Pinpoint the cell where the given text exists, returning its [x, y] midpoint coordinate. 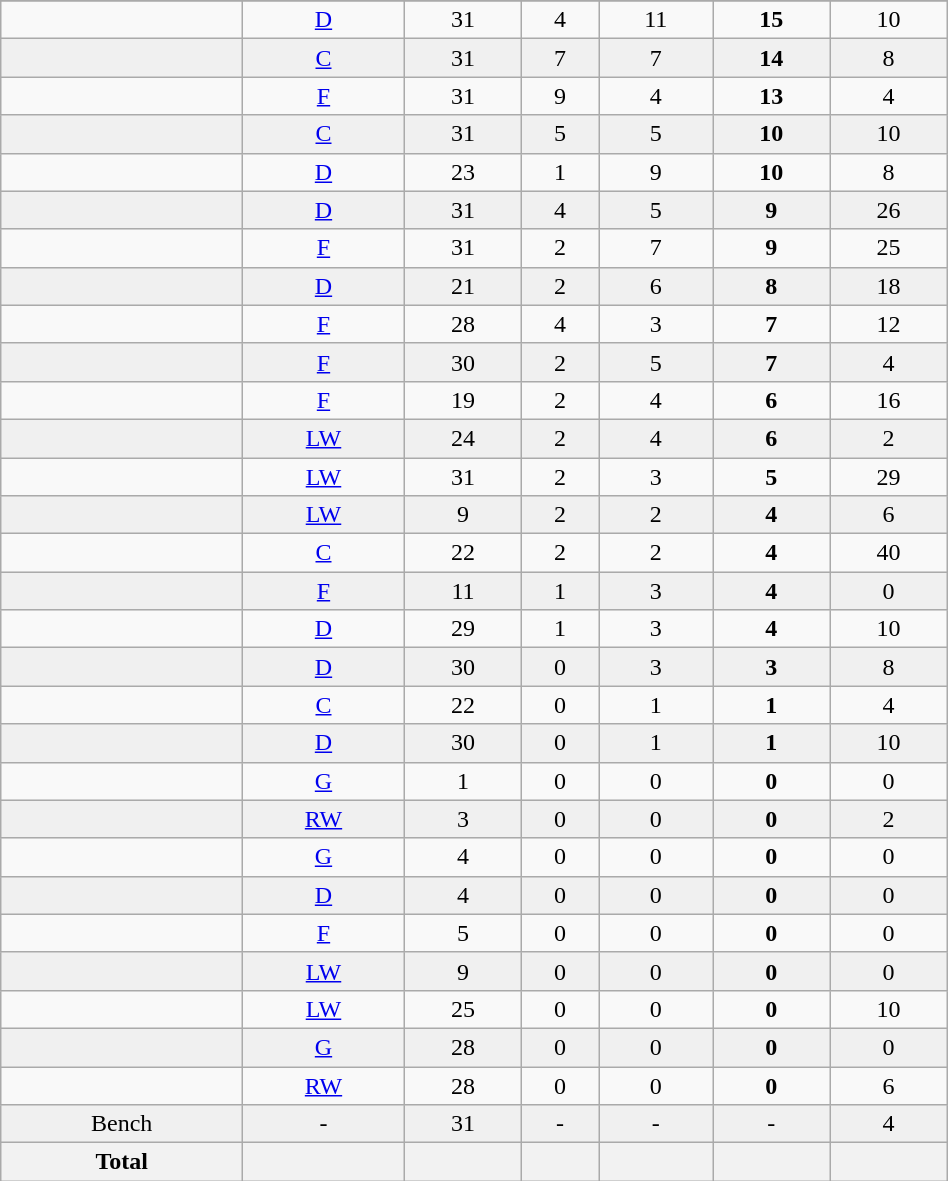
18 [888, 286]
15 [772, 20]
13 [772, 96]
19 [462, 400]
21 [462, 286]
Total [122, 1162]
14 [772, 58]
40 [888, 553]
12 [888, 324]
26 [888, 210]
24 [462, 438]
16 [888, 400]
Bench [122, 1124]
23 [462, 172]
